Return the (X, Y) coordinate for the center point of the cell that contains the specified text.  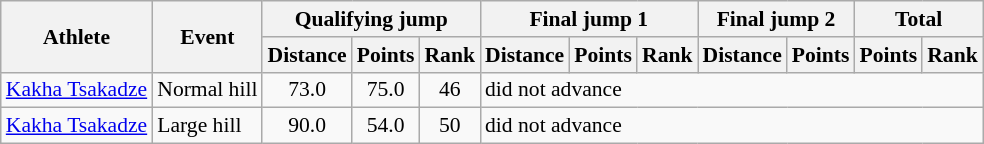
Event (207, 36)
46 (450, 90)
Final jump 1 (589, 19)
73.0 (306, 90)
Qualifying jump (371, 19)
Final jump 2 (776, 19)
90.0 (306, 126)
Athlete (76, 36)
75.0 (386, 90)
Large hill (207, 126)
Total (919, 19)
54.0 (386, 126)
50 (450, 126)
Normal hill (207, 90)
